Identify which cell holds the provided text, then report its (x, y) central coordinate. 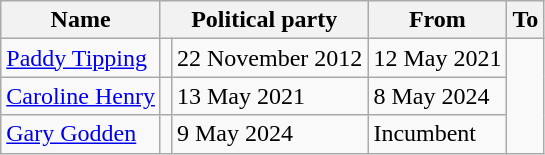
To (526, 20)
Caroline Henry (81, 96)
12 May 2021 (438, 58)
Gary Godden (81, 134)
Name (81, 20)
Incumbent (438, 134)
13 May 2021 (269, 96)
From (438, 20)
Political party (264, 20)
9 May 2024 (269, 134)
22 November 2012 (269, 58)
Paddy Tipping (81, 58)
8 May 2024 (438, 96)
